Capture the cell that displays the provided text and extract its (X, Y) central coordinate. 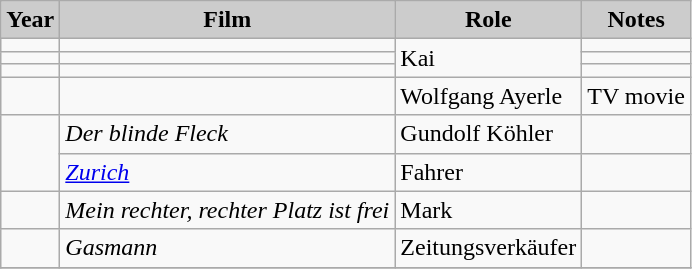
Zurich (228, 172)
Notes (636, 20)
Fahrer (488, 172)
Mein rechter, rechter Platz ist frei (228, 210)
Kai (488, 58)
Der blinde Fleck (228, 134)
Zeitungsverkäufer (488, 248)
Wolfgang Ayerle (488, 96)
Gasmann (228, 248)
Film (228, 20)
Year (30, 20)
Mark (488, 210)
Role (488, 20)
TV movie (636, 96)
Gundolf Köhler (488, 134)
